Provide the (x, y) coordinate of the cell's center where the given text is located.  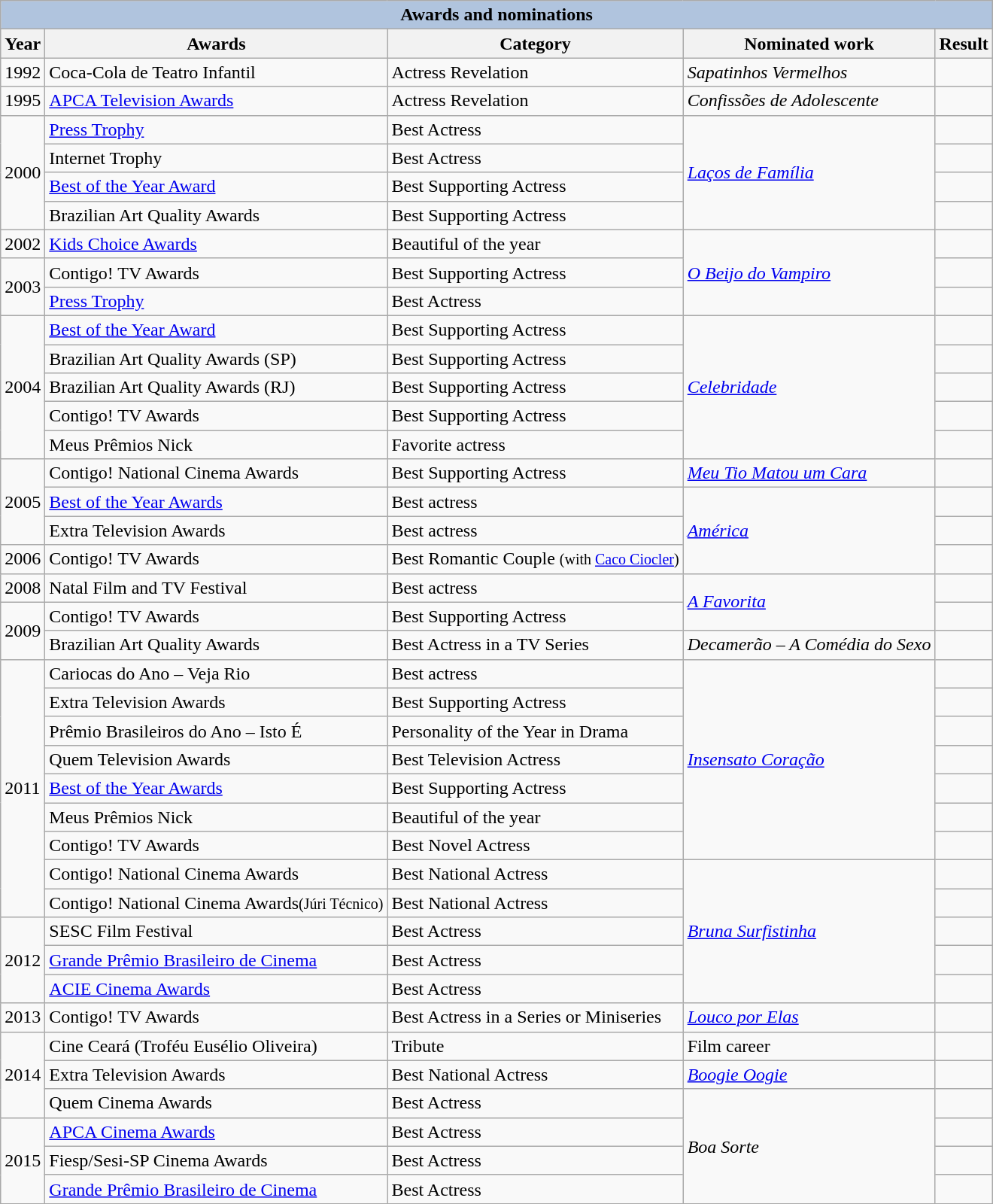
2002 (23, 244)
Celebridade (809, 387)
Fiesp/Sesi-SP Cinema Awards (217, 1160)
Coca-Cola de Teatro Infantil (217, 72)
2008 (23, 588)
APCA Television Awards (217, 101)
Result (964, 44)
Decamerão – A Comédia do Sexo (809, 645)
2003 (23, 287)
Cariocas do Ano – Veja Rio (217, 673)
Best Television Actress (536, 759)
O Beijo do Vampiro (809, 272)
2011 (23, 789)
Awards (217, 44)
A Favorita (809, 602)
Tribute (536, 1046)
Internet Trophy (217, 158)
2012 (23, 960)
Favorite actress (536, 445)
Awards and nominations (496, 15)
Boa Sorte (809, 1146)
SESC Film Festival (217, 932)
Cine Ceará (Troféu Eusélio Oliveira) (217, 1046)
Louco por Elas (809, 1017)
Bruna Surfistinha (809, 932)
2015 (23, 1160)
Quem Cinema Awards (217, 1103)
Prêmio Brasileiros do Ano – Isto É (217, 731)
2013 (23, 1017)
Brazilian Art Quality Awards (SP) (217, 359)
Nominated work (809, 44)
APCA Cinema Awards (217, 1132)
2005 (23, 502)
2009 (23, 631)
Best Novel Actress (536, 846)
ACIE Cinema Awards (217, 989)
Meu Tio Matou um Cara (809, 473)
1992 (23, 72)
Sapatinhos Vermelhos (809, 72)
Year (23, 44)
2014 (23, 1075)
1995 (23, 101)
Confissões de Adolescente (809, 101)
2006 (23, 559)
Best Actress in a Series or Miniseries (536, 1017)
Kids Choice Awards (217, 244)
Category (536, 44)
Film career (809, 1046)
2000 (23, 172)
Laços de Família (809, 172)
Personality of the Year in Drama (536, 731)
Best Romantic Couple (with Caco Ciocler) (536, 559)
Boogie Oogie (809, 1075)
América (809, 531)
2004 (23, 387)
Brazilian Art Quality Awards (RJ) (217, 388)
Insensato Coração (809, 759)
Best Actress in a TV Series (536, 645)
Contigo! National Cinema Awards(Júri Técnico) (217, 903)
Natal Film and TV Festival (217, 588)
Quem Television Awards (217, 759)
